Return the (x, y) coordinate for the center point of the cell that contains the specified text.  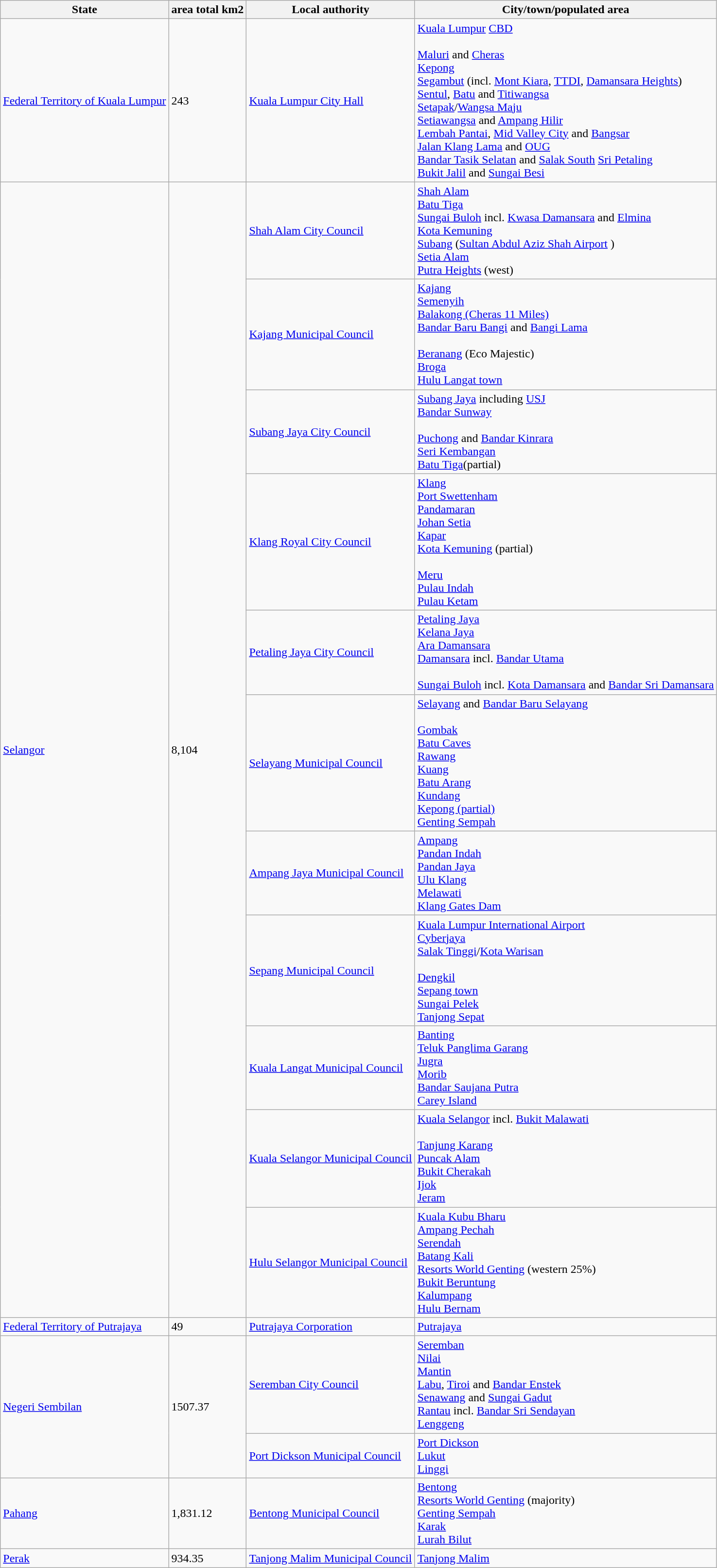
Hulu Selangor Municipal Council (331, 1262)
BantingTeluk Panglima GarangJugraMoribBandar Saujana PutraCarey Island (566, 1068)
Federal Territory of Kuala Lumpur (85, 100)
243 (208, 100)
Federal Territory of Putrajaya (85, 1327)
Petaling JayaKelana JayaAra DamansaraDamansara incl. Bandar UtamaSungai Buloh incl. Kota Damansara and Bandar Sri Damansara (566, 652)
Local authority (331, 10)
Perak (85, 1558)
Ampang Jaya Municipal Council (331, 873)
Subang Jaya including USJBandar SunwayPuchong and Bandar Kinrara Seri Kembangan Batu Tiga(partial) (566, 432)
Selangor (85, 750)
Sepang Municipal Council (331, 970)
Kuala Langat Municipal Council (331, 1068)
Petaling Jaya City Council (331, 652)
KajangSemenyihBalakong (Cheras 11 Miles)Bandar Baru Bangi and Bangi LamaBeranang (Eco Majestic) BrogaHulu Langat town (566, 335)
Pahang (85, 1514)
Putrajaya (566, 1327)
Shah Alam City Council (331, 230)
Negeri Sembilan (85, 1407)
Kuala Kubu BharuAmpang PechahSerendahBatang KaliResorts World Genting (western 25%)Bukit BeruntungKalumpangHulu Bernam (566, 1262)
Port Dickson Municipal Council (331, 1456)
Putrajaya Corporation (331, 1327)
Kuala Lumpur City Hall (331, 100)
49 (208, 1327)
1507.37 (208, 1407)
1,831.12 (208, 1514)
Kuala Selangor incl. Bukit MalawatiTanjung KarangPuncak AlamBukit CherakahIjokJeram (566, 1158)
Kuala Selangor Municipal Council (331, 1158)
SerembanNilaiMantinLabu, Tiroi and Bandar EnstekSenawang and Sungai GadutRantau incl. Bandar Sri SendayanLenggeng (566, 1385)
KlangPort SwettenhamPandamaranJohan SetiaKaparKota Kemuning (partial)Meru Pulau IndahPulau Ketam (566, 542)
Bentong Municipal Council (331, 1514)
Shah AlamBatu TigaSungai Buloh incl. Kwasa Damansara and ElminaKota KemuningSubang (Sultan Abdul Aziz Shah Airport )Setia AlamPutra Heights (west) (566, 230)
State (85, 10)
Kajang Municipal Council (331, 335)
AmpangPandan IndahPandan JayaUlu KlangMelawatiKlang Gates Dam (566, 873)
934.35 (208, 1558)
8,104 (208, 750)
BentongResorts World Genting (majority)Genting SempahKarakLurah Bilut (566, 1514)
Klang Royal City Council (331, 542)
Seremban City Council (331, 1385)
area total km2 (208, 10)
Subang Jaya City Council (331, 432)
Selayang and Bandar Baru SelayangGombak Batu CavesRawangKuangBatu ArangKundangKepong (partial)Genting Sempah (566, 762)
Tanjong Malim Municipal Council (331, 1558)
City/town/populated area (566, 10)
Selayang Municipal Council (331, 762)
Port DicksonLukutLinggi (566, 1456)
Kuala Lumpur International Airport CyberjayaSalak Tinggi/Kota WarisanDengkil Sepang townSungai PelekTanjong Sepat (566, 970)
Tanjong Malim (566, 1558)
